Capture the cell that displays the provided text and extract its (x, y) central coordinate. 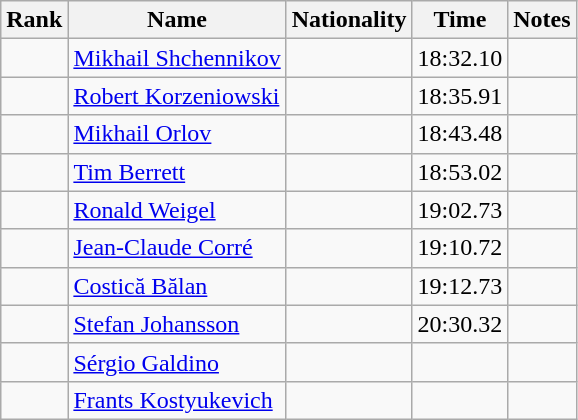
Notes (542, 20)
19:12.73 (460, 286)
Time (460, 20)
Jean-Claude Corré (177, 248)
Nationality (349, 20)
Stefan Johansson (177, 324)
18:53.02 (460, 172)
Costică Bălan (177, 286)
18:43.48 (460, 134)
18:32.10 (460, 58)
Rank (34, 20)
Frants Kostyukevich (177, 400)
Robert Korzeniowski (177, 96)
20:30.32 (460, 324)
Mikhail Orlov (177, 134)
Name (177, 20)
Tim Berrett (177, 172)
Sérgio Galdino (177, 362)
19:02.73 (460, 210)
19:10.72 (460, 248)
Mikhail Shchennikov (177, 58)
18:35.91 (460, 96)
Ronald Weigel (177, 210)
